Output the (X, Y) coordinate of the center of the cell containing the given text.  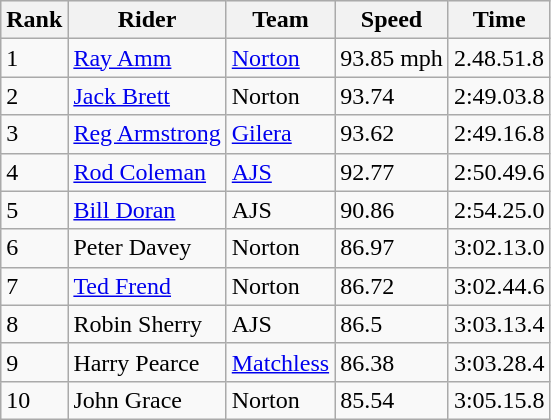
Harry Pearce (147, 362)
85.54 (392, 400)
93.74 (392, 96)
6 (34, 248)
Ted Frend (147, 286)
86.72 (392, 286)
2 (34, 96)
2:50.49.6 (499, 172)
Rod Coleman (147, 172)
2:49.16.8 (499, 134)
3 (34, 134)
10 (34, 400)
4 (34, 172)
Speed (392, 20)
Reg Armstrong (147, 134)
Bill Doran (147, 210)
9 (34, 362)
Rider (147, 20)
2:49.03.8 (499, 96)
86.97 (392, 248)
90.86 (392, 210)
2.48.51.8 (499, 58)
1 (34, 58)
3:05.15.8 (499, 400)
3:02.44.6 (499, 286)
Rank (34, 20)
93.62 (392, 134)
8 (34, 324)
93.85 mph (392, 58)
Jack Brett (147, 96)
86.5 (392, 324)
Time (499, 20)
3:02.13.0 (499, 248)
86.38 (392, 362)
Matchless (280, 362)
Peter Davey (147, 248)
3:03.28.4 (499, 362)
Ray Amm (147, 58)
Robin Sherry (147, 324)
Team (280, 20)
2:54.25.0 (499, 210)
John Grace (147, 400)
3:03.13.4 (499, 324)
7 (34, 286)
Gilera (280, 134)
5 (34, 210)
92.77 (392, 172)
